Provide the [x, y] coordinate of the cell's center where the given text is located.  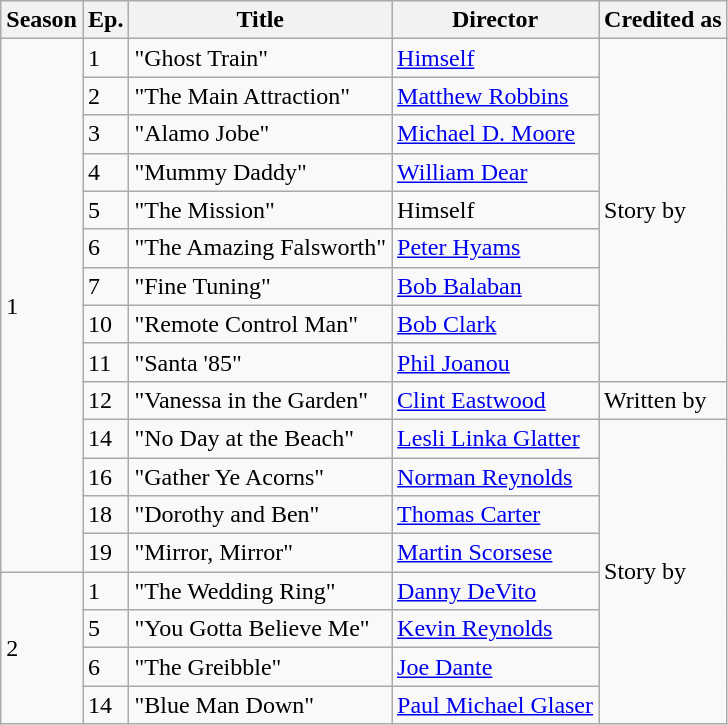
"The Main Attraction" [260, 96]
"Mirror, Mirror" [260, 553]
Lesli Linka Glatter [496, 438]
Title [260, 20]
"Blue Man Down" [260, 705]
Paul Michael Glaser [496, 705]
Phil Joanou [496, 362]
"No Day at the Beach" [260, 438]
Kevin Reynolds [496, 629]
Martin Scorsese [496, 553]
16 [105, 477]
"The Amazing Falsworth" [260, 248]
12 [105, 400]
Matthew Robbins [496, 96]
7 [105, 286]
Danny DeVito [496, 591]
Clint Eastwood [496, 400]
Norman Reynolds [496, 477]
Peter Hyams [496, 248]
Joe Dante [496, 667]
Michael D. Moore [496, 134]
"You Gotta Believe Me" [260, 629]
"Gather Ye Acorns" [260, 477]
"Ghost Train" [260, 58]
"Alamo Jobe" [260, 134]
"Dorothy and Ben" [260, 515]
3 [105, 134]
"The Greibble" [260, 667]
"The Mission" [260, 210]
Thomas Carter [496, 515]
Season [42, 20]
"Santa '85" [260, 362]
Ep. [105, 20]
"The Wedding Ring" [260, 591]
"Remote Control Man" [260, 324]
"Mummy Daddy" [260, 172]
Director [496, 20]
10 [105, 324]
19 [105, 553]
18 [105, 515]
"Fine Tuning" [260, 286]
4 [105, 172]
11 [105, 362]
Credited as [664, 20]
Bob Balaban [496, 286]
Bob Clark [496, 324]
Written by [664, 400]
"Vanessa in the Garden" [260, 400]
William Dear [496, 172]
